Extract the (X, Y) coordinate from the center of the cell holding the provided text.  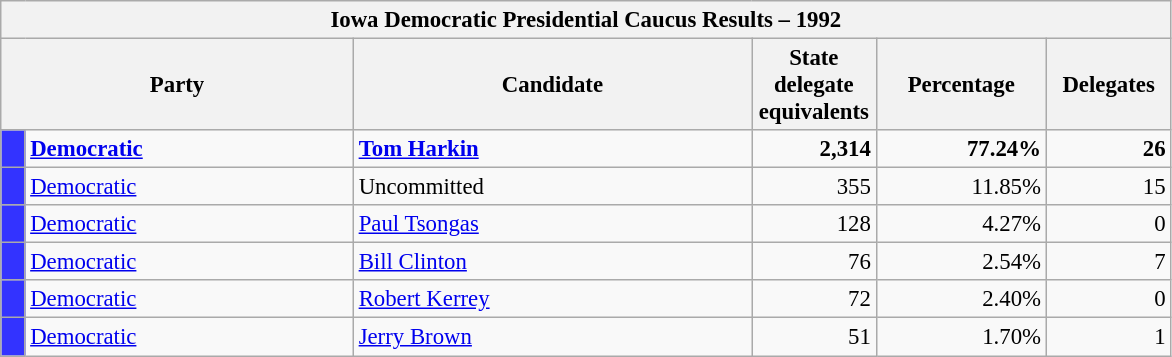
15 (1108, 187)
128 (814, 224)
2.40% (961, 299)
Bill Clinton (552, 262)
Delegates (1108, 85)
2,314 (814, 149)
Iowa Democratic Presidential Caucus Results – 1992 (586, 20)
72 (814, 299)
Jerry Brown (552, 337)
State delegate equivalents (814, 85)
7 (1108, 262)
Party (178, 85)
26 (1108, 149)
11.85% (961, 187)
Paul Tsongas (552, 224)
51 (814, 337)
Robert Kerrey (552, 299)
Tom Harkin (552, 149)
Percentage (961, 85)
1 (1108, 337)
4.27% (961, 224)
1.70% (961, 337)
Candidate (552, 85)
2.54% (961, 262)
77.24% (961, 149)
Uncommitted (552, 187)
76 (814, 262)
355 (814, 187)
